Search for the cell housing the specified text and yield its [X, Y] center coordinate. 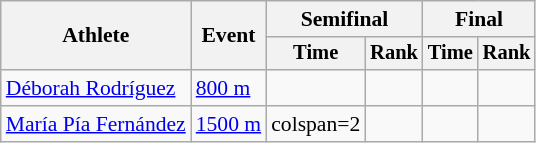
colspan=2 [316, 124]
1500 m [228, 124]
800 m [228, 88]
Déborah Rodríguez [96, 88]
Final [479, 19]
María Pía Fernández [96, 124]
Semifinal [344, 19]
Athlete [96, 36]
Event [228, 36]
